Locate the cell with the specified text and output its [x, y] center coordinate. 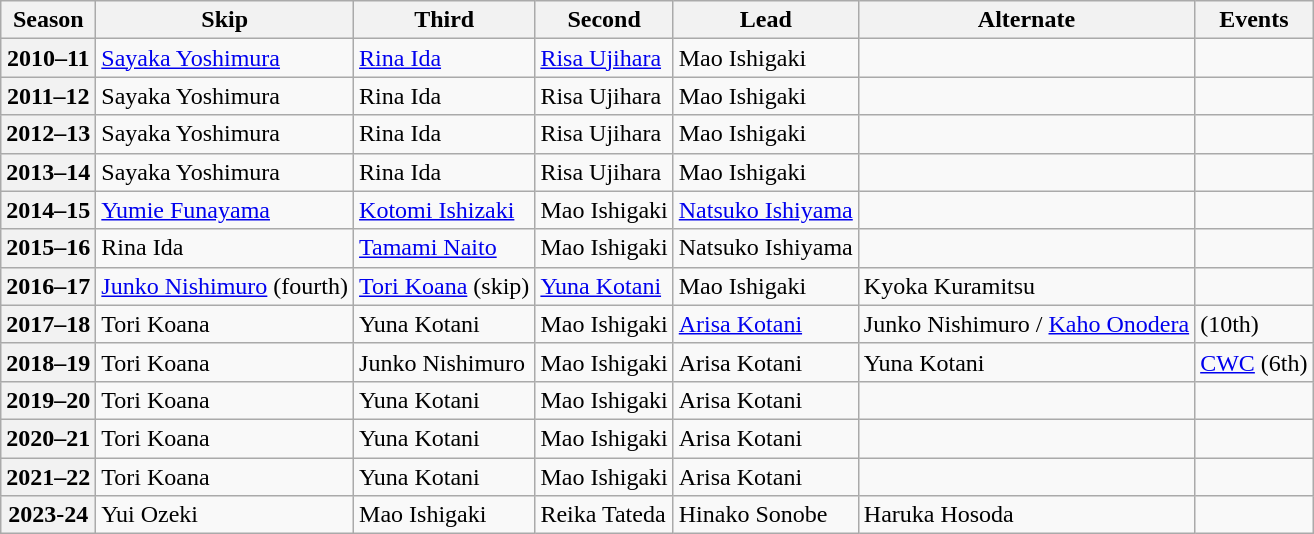
Junko Nishimuro [444, 362]
2021–22 [48, 477]
Lead [766, 20]
2013–14 [48, 172]
Junko Nishimuro (fourth) [225, 286]
Tori Koana (skip) [444, 286]
2023-24 [48, 515]
2017–18 [48, 324]
Reika Tateda [604, 515]
2015–16 [48, 248]
Third [444, 20]
Haruka Hosoda [1026, 515]
Hinako Sonobe [766, 515]
2012–13 [48, 134]
Second [604, 20]
Season [48, 20]
Events [1254, 20]
Yumie Funayama [225, 210]
Yui Ozeki [225, 515]
2016–17 [48, 286]
2019–20 [48, 400]
Kyoka Kuramitsu [1026, 286]
Kotomi Ishizaki [444, 210]
2014–15 [48, 210]
2018–19 [48, 362]
CWC (6th) [1254, 362]
Tamami Naito [444, 248]
Skip [225, 20]
2011–12 [48, 96]
2010–11 [48, 58]
(10th) [1254, 324]
2020–21 [48, 438]
Junko Nishimuro / Kaho Onodera [1026, 324]
Alternate [1026, 20]
